Identify which cell holds the provided text, then report its (X, Y) central coordinate. 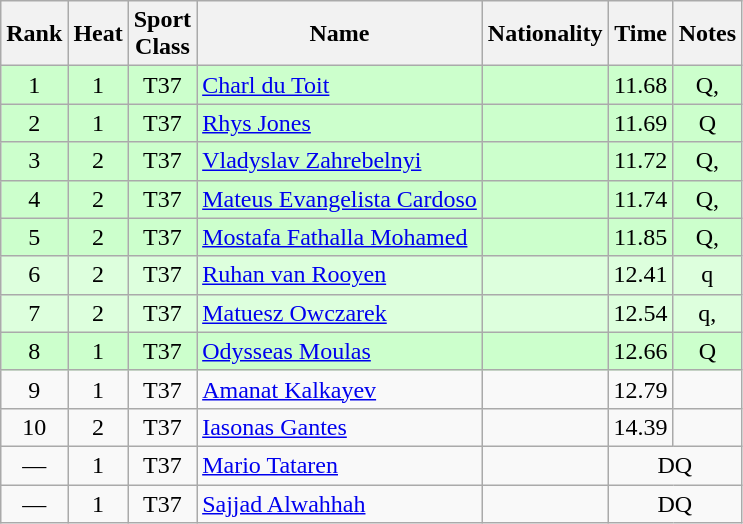
Rank (34, 34)
11.74 (640, 199)
8 (34, 351)
12.66 (640, 351)
Vladyslav Zahrebelnyi (340, 161)
12.79 (640, 389)
Rhys Jones (340, 123)
q, (707, 313)
Nationality (545, 34)
Iasonas Gantes (340, 427)
Odysseas Moulas (340, 351)
6 (34, 275)
q (707, 275)
12.54 (640, 313)
11.68 (640, 85)
Mateus Evangelista Cardoso (340, 199)
Mostafa Fathalla Mohamed (340, 237)
Matuesz Owczarek (340, 313)
10 (34, 427)
Time (640, 34)
5 (34, 237)
9 (34, 389)
Name (340, 34)
Charl du Toit (340, 85)
11.69 (640, 123)
11.72 (640, 161)
12.41 (640, 275)
Amanat Kalkayev (340, 389)
3 (34, 161)
Sajjad Alwahhah (340, 503)
Ruhan van Rooyen (340, 275)
Heat (98, 34)
11.85 (640, 237)
4 (34, 199)
14.39 (640, 427)
Mario Tataren (340, 465)
7 (34, 313)
Notes (707, 34)
SportClass (162, 34)
